From the cell containing the given text, extract its center point as [x, y] coordinate. 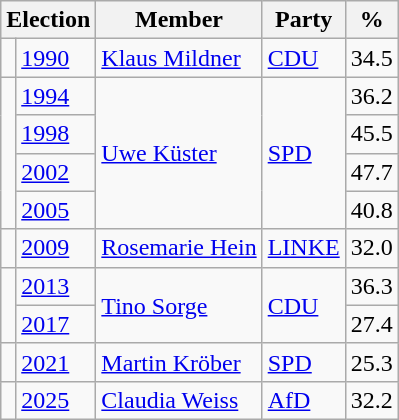
2017 [56, 324]
2005 [56, 210]
Rosemarie Hein [179, 248]
% [372, 20]
Election [48, 20]
36.2 [372, 96]
1994 [56, 96]
2021 [56, 362]
2025 [56, 400]
AfD [304, 400]
36.3 [372, 286]
34.5 [372, 58]
Member [179, 20]
1998 [56, 134]
Party [304, 20]
Claudia Weiss [179, 400]
Klaus Mildner [179, 58]
45.5 [372, 134]
25.3 [372, 362]
2009 [56, 248]
32.2 [372, 400]
2013 [56, 286]
Uwe Küster [179, 153]
32.0 [372, 248]
47.7 [372, 172]
1990 [56, 58]
Martin Kröber [179, 362]
Tino Sorge [179, 305]
LINKE [304, 248]
40.8 [372, 210]
27.4 [372, 324]
2002 [56, 172]
